Identify which cell holds the provided text, then report its (X, Y) central coordinate. 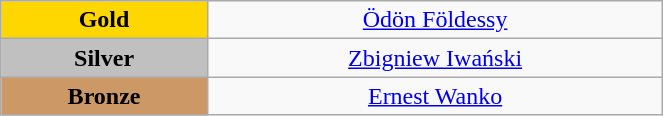
Silver (104, 58)
Gold (104, 20)
Zbigniew Iwański (434, 58)
Ernest Wanko (434, 96)
Bronze (104, 96)
Ödön Földessy (434, 20)
